Detect which cell encompasses the target text, then output its [x, y] center coordinate. 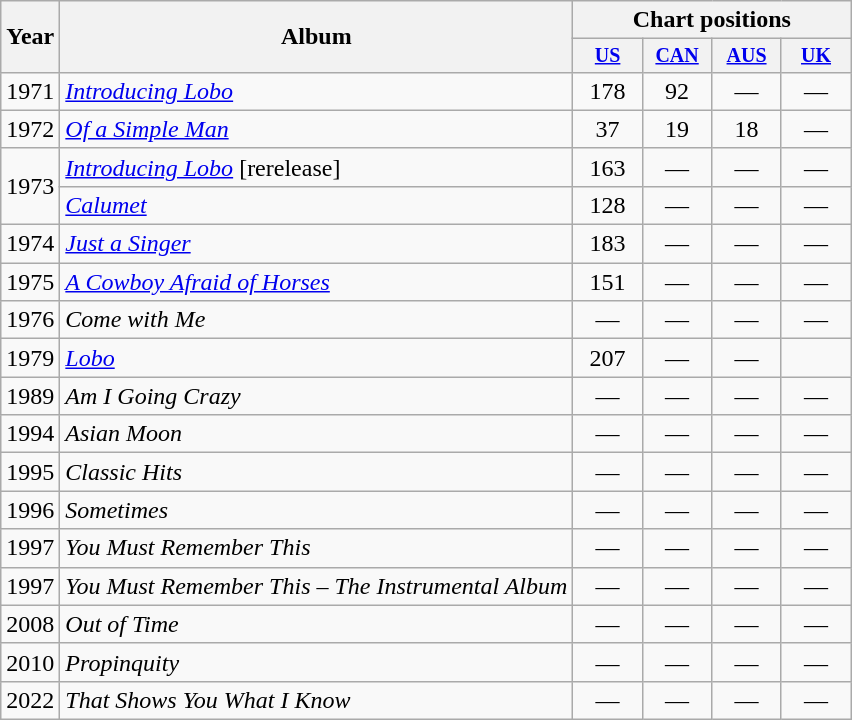
Year [30, 37]
Classic Hits [316, 472]
1972 [30, 129]
1974 [30, 244]
Just a Singer [316, 244]
19 [676, 129]
Of a Simple Man [316, 129]
183 [608, 244]
Introducing Lobo [316, 91]
151 [608, 282]
Come with Me [316, 320]
AUS [746, 56]
Calumet [316, 205]
1989 [30, 396]
2022 [30, 700]
You Must Remember This – The Instrumental Album [316, 586]
1995 [30, 472]
1996 [30, 510]
Chart positions [712, 20]
Out of Time [316, 624]
178 [608, 91]
You Must Remember This [316, 548]
2008 [30, 624]
92 [676, 91]
1975 [30, 282]
Introducing Lobo [rerelease] [316, 167]
37 [608, 129]
Propinquity [316, 662]
207 [608, 358]
1973 [30, 186]
Sometimes [316, 510]
18 [746, 129]
1994 [30, 434]
128 [608, 205]
Album [316, 37]
1976 [30, 320]
163 [608, 167]
Am I Going Crazy [316, 396]
UK [816, 56]
1979 [30, 358]
1971 [30, 91]
2010 [30, 662]
Lobo [316, 358]
Asian Moon [316, 434]
US [608, 56]
That Shows You What I Know [316, 700]
CAN [676, 56]
A Cowboy Afraid of Horses [316, 282]
